Detect which cell encompasses the target text, then output its [X, Y] center coordinate. 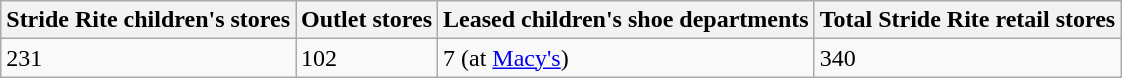
Outlet stores [367, 20]
102 [367, 58]
7 (at Macy's) [626, 58]
340 [968, 58]
231 [148, 58]
Total Stride Rite retail stores [968, 20]
Stride Rite children's stores [148, 20]
Leased children's shoe departments [626, 20]
